Extract the (x, y) coordinate from the center of the cell holding the provided text.  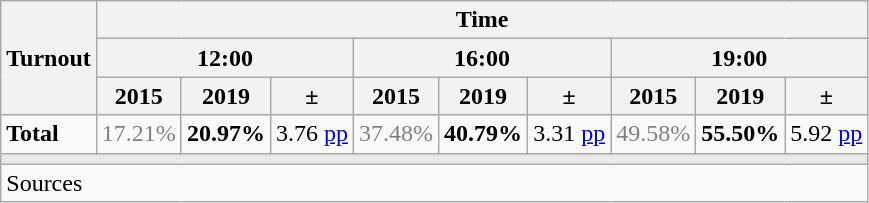
3.31 pp (570, 134)
12:00 (224, 58)
Total (49, 134)
3.76 pp (312, 134)
5.92 pp (826, 134)
49.58% (654, 134)
16:00 (482, 58)
Time (482, 20)
Turnout (49, 58)
37.48% (396, 134)
Sources (434, 183)
40.79% (484, 134)
55.50% (740, 134)
17.21% (138, 134)
20.97% (226, 134)
19:00 (740, 58)
